For the text-containing cell, return its midpoint in [x, y] coordinate format. 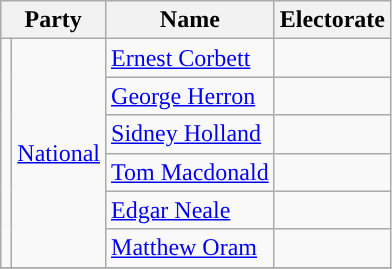
National [59, 153]
Sidney Holland [190, 134]
Edgar Neale [190, 210]
Name [190, 20]
Matthew Oram [190, 248]
Ernest Corbett [190, 58]
George Herron [190, 96]
Tom Macdonald [190, 172]
Party [54, 20]
Electorate [332, 20]
